Extract the (X, Y) coordinate from the center of the cell holding the provided text.  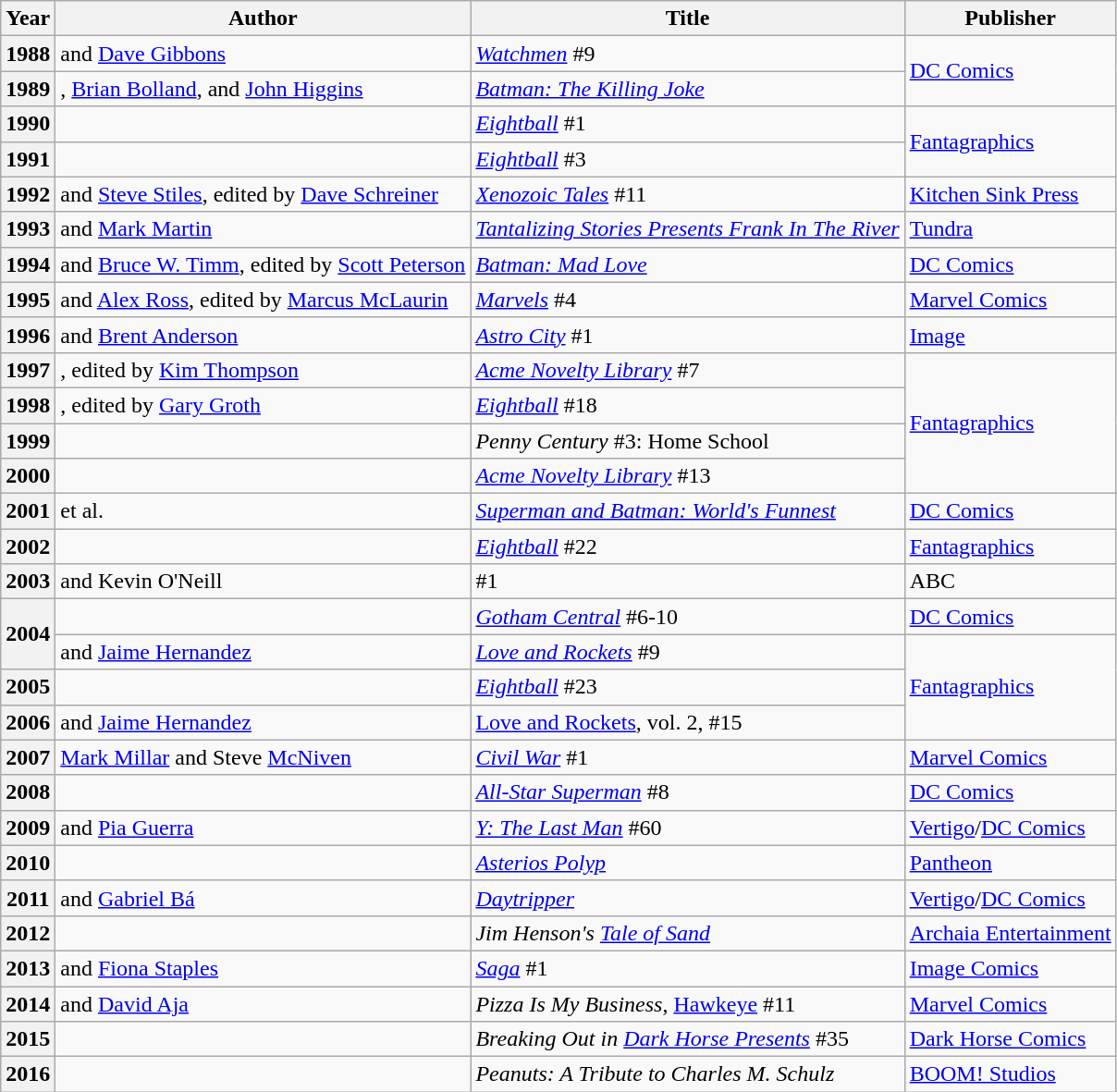
Y: The Last Man #60 (688, 828)
Penny Century #3: Home School (688, 441)
Tantalizing Stories Presents Frank In The River (688, 229)
, Brian Bolland, and John Higgins (263, 89)
Kitchen Sink Press (1010, 194)
Acme Novelty Library #13 (688, 476)
Eightball #22 (688, 546)
2011 (28, 898)
Pantheon (1010, 863)
and David Aja (263, 1003)
Year (28, 18)
Watchmen #9 (688, 54)
and Bruce W. Timm, edited by Scott Peterson (263, 264)
and Gabriel Bá (263, 898)
1988 (28, 54)
and Steve Stiles, edited by Dave Schreiner (263, 194)
Title (688, 18)
1989 (28, 89)
, edited by Gary Groth (263, 405)
, edited by Kim Thompson (263, 370)
2008 (28, 792)
Eightball #18 (688, 405)
2003 (28, 582)
2014 (28, 1003)
and Brent Anderson (263, 335)
1997 (28, 370)
1993 (28, 229)
and Alex Ross, edited by Marcus McLaurin (263, 300)
2004 (28, 634)
2016 (28, 1074)
2010 (28, 863)
Astro City #1 (688, 335)
and Pia Guerra (263, 828)
Love and Rockets #9 (688, 652)
Image Comics (1010, 968)
Daytripper (688, 898)
1998 (28, 405)
Pizza Is My Business, Hawkeye #11 (688, 1003)
2013 (28, 968)
Superman and Batman: World's Funnest (688, 511)
2009 (28, 828)
Author (263, 18)
2000 (28, 476)
Image (1010, 335)
Acme Novelty Library #7 (688, 370)
Tundra (1010, 229)
Saga #1 (688, 968)
2005 (28, 687)
1992 (28, 194)
and Mark Martin (263, 229)
Asterios Polyp (688, 863)
Breaking Out in Dark Horse Presents #35 (688, 1039)
Batman: The Killing Joke (688, 89)
1999 (28, 441)
Dark Horse Comics (1010, 1039)
Gotham Central #6-10 (688, 617)
Xenozoic Tales #11 (688, 194)
Love and Rockets, vol. 2, #15 (688, 722)
2007 (28, 757)
ABC (1010, 582)
#1 (688, 582)
Eightball #23 (688, 687)
Eightball #3 (688, 159)
2012 (28, 933)
and Kevin O'Neill (263, 582)
et al. (263, 511)
Peanuts: A Tribute to Charles M. Schulz (688, 1074)
All-Star Superman #8 (688, 792)
and Fiona Staples (263, 968)
2001 (28, 511)
Archaia Entertainment (1010, 933)
Civil War #1 (688, 757)
1996 (28, 335)
Eightball #1 (688, 124)
Jim Henson's Tale of Sand (688, 933)
Marvels #4 (688, 300)
Batman: Mad Love (688, 264)
BOOM! Studios (1010, 1074)
2002 (28, 546)
1994 (28, 264)
Publisher (1010, 18)
2006 (28, 722)
1990 (28, 124)
and Dave Gibbons (263, 54)
1991 (28, 159)
Mark Millar and Steve McNiven (263, 757)
2015 (28, 1039)
1995 (28, 300)
